Find where the given text appears and provide that cell's center as (x, y) coordinate. 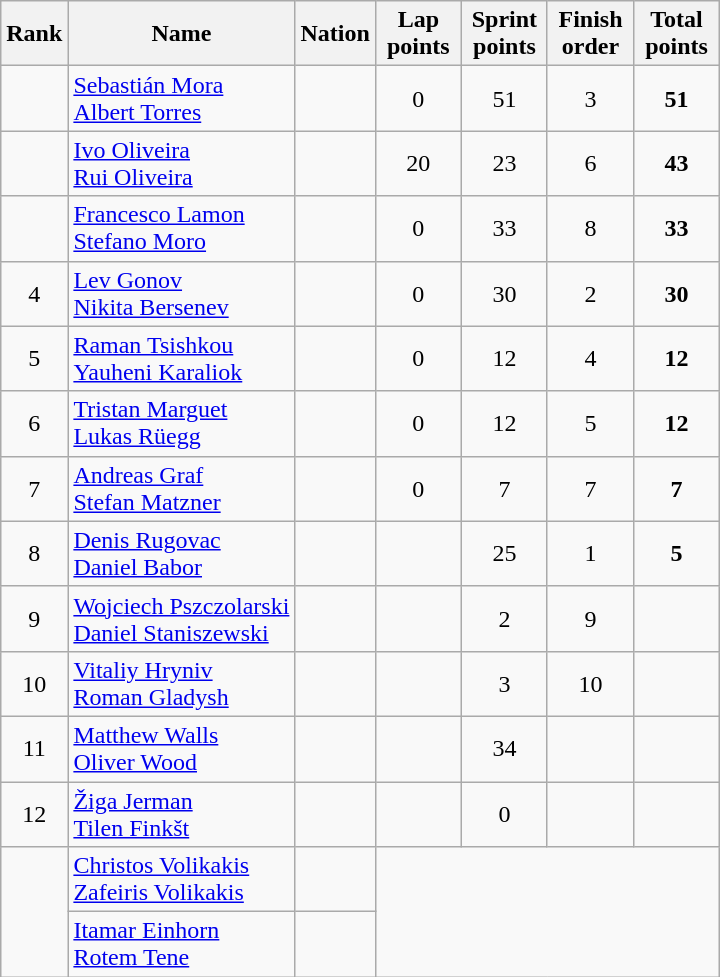
Lap points (418, 34)
43 (677, 164)
Lev GonovNikita Bersenev (182, 294)
Ivo OliveiraRui Oliveira (182, 164)
1 (590, 554)
Vitaliy HrynivRoman Gladysh (182, 684)
Raman TsishkouYauheni Karaliok (182, 358)
Sprint points (504, 34)
11 (34, 748)
Žiga JermanTilen Finkšt (182, 814)
Matthew WallsOliver Wood (182, 748)
20 (418, 164)
23 (504, 164)
34 (504, 748)
Christos VolikakisZafeiris Volikakis (182, 880)
25 (504, 554)
Itamar EinhornRotem Tene (182, 944)
Sebastián MoraAlbert Torres (182, 98)
Total points (677, 34)
Name (182, 34)
Finish order (590, 34)
Francesco LamonStefano Moro (182, 228)
Denis RugovacDaniel Babor (182, 554)
Tristan MarguetLukas Rüegg (182, 424)
Wojciech PszczolarskiDaniel Staniszewski (182, 618)
Andreas GrafStefan Matzner (182, 488)
Rank (34, 34)
Nation (335, 34)
